Capture the cell that displays the provided text and extract its [X, Y] central coordinate. 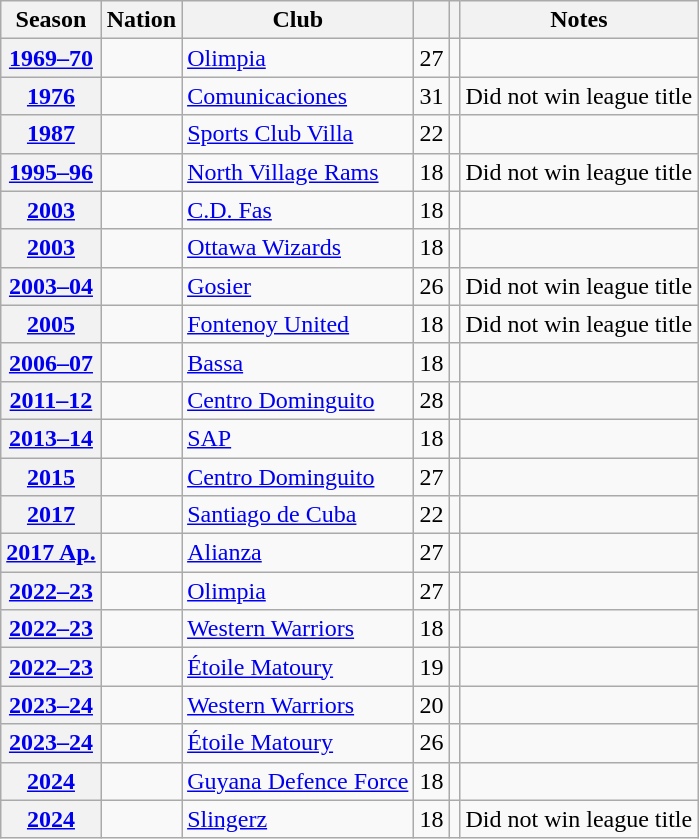
2006–07 [51, 362]
SAP [298, 438]
2015 [51, 477]
Santiago de Cuba [298, 515]
North Village Rams [298, 172]
1987 [51, 134]
2003–04 [51, 286]
Fontenoy United [298, 324]
31 [432, 96]
1969–70 [51, 58]
Bassa [298, 362]
Sports Club Villa [298, 134]
19 [432, 667]
2005 [51, 324]
Guyana Defence Force [298, 781]
Nation [141, 20]
1976 [51, 96]
Club [298, 20]
2017 [51, 515]
20 [432, 705]
2017 Ap. [51, 553]
Ottawa Wizards [298, 248]
Gosier [298, 286]
Season [51, 20]
Notes [579, 20]
C.D. Fas [298, 210]
Alianza [298, 553]
1995–96 [51, 172]
Comunicaciones [298, 96]
28 [432, 400]
2011–12 [51, 400]
2013–14 [51, 438]
Slingerz [298, 819]
